Capture the cell that displays the provided text and extract its (x, y) central coordinate. 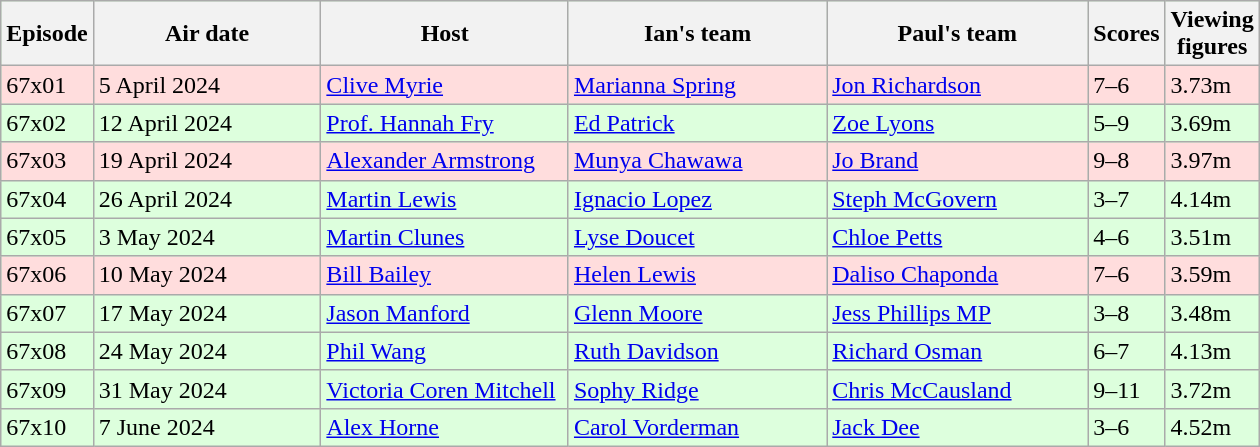
67x01 (47, 85)
3 May 2024 (207, 237)
67x02 (47, 123)
Munya Chawawa (697, 161)
Jason Manford (445, 313)
3.73m (1212, 85)
Ian's team (697, 34)
Jess Phillips MP (958, 313)
17 May 2024 (207, 313)
Steph McGovern (958, 199)
67x08 (47, 351)
Ruth Davidson (697, 351)
4.13m (1212, 351)
67x03 (47, 161)
9–8 (1126, 161)
67x07 (47, 313)
3–7 (1126, 199)
Marianna Spring (697, 85)
6–7 (1126, 351)
Martin Clunes (445, 237)
26 April 2024 (207, 199)
3.72m (1212, 389)
Daliso Chaponda (958, 275)
3.69m (1212, 123)
67x06 (47, 275)
5–9 (1126, 123)
Clive Myrie (445, 85)
10 May 2024 (207, 275)
Chloe Petts (958, 237)
Episode (47, 34)
Ignacio Lopez (697, 199)
Bill Bailey (445, 275)
Scores (1126, 34)
Alex Horne (445, 427)
3.59m (1212, 275)
Lyse Doucet (697, 237)
67x10 (47, 427)
24 May 2024 (207, 351)
31 May 2024 (207, 389)
Jack Dee (958, 427)
9–11 (1126, 389)
Sophy Ridge (697, 389)
Alexander Armstrong (445, 161)
Air date (207, 34)
Zoe Lyons (958, 123)
Martin Lewis (445, 199)
Host (445, 34)
3–8 (1126, 313)
19 April 2024 (207, 161)
4–6 (1126, 237)
4.52m (1212, 427)
67x05 (47, 237)
Phil Wang (445, 351)
3.97m (1212, 161)
Carol Vorderman (697, 427)
Victoria Coren Mitchell (445, 389)
Viewing figures (1212, 34)
Ed Patrick (697, 123)
67x09 (47, 389)
5 April 2024 (207, 85)
67x04 (47, 199)
Richard Osman (958, 351)
12 April 2024 (207, 123)
Chris McCausland (958, 389)
Jon Richardson (958, 85)
7 June 2024 (207, 427)
Glenn Moore (697, 313)
Paul's team (958, 34)
4.14m (1212, 199)
3–6 (1126, 427)
3.51m (1212, 237)
Helen Lewis (697, 275)
Prof. Hannah Fry (445, 123)
3.48m (1212, 313)
Jo Brand (958, 161)
